Locate the cell with the specified text and output its [X, Y] center coordinate. 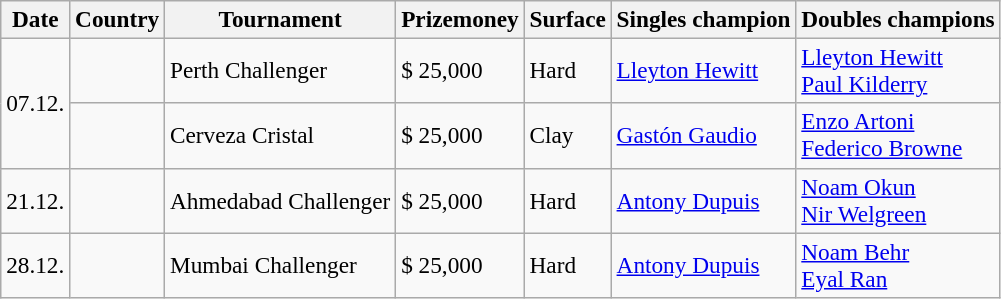
Lleyton Hewitt [704, 70]
21.12. [36, 200]
Clay [568, 136]
Singles champion [704, 19]
Gastón Gaudio [704, 136]
Enzo Artoni Federico Browne [898, 136]
Doubles champions [898, 19]
Cerveza Cristal [280, 136]
Ahmedabad Challenger [280, 200]
Date [36, 19]
Surface [568, 19]
Lleyton Hewitt Paul Kilderry [898, 70]
Prizemoney [460, 19]
07.12. [36, 103]
Mumbai Challenger [280, 264]
28.12. [36, 264]
Tournament [280, 19]
Perth Challenger [280, 70]
Noam Okun Nir Welgreen [898, 200]
Noam Behr Eyal Ran [898, 264]
Country [118, 19]
